Determine the (x, y) coordinate at the center of the cell enclosing the given text.  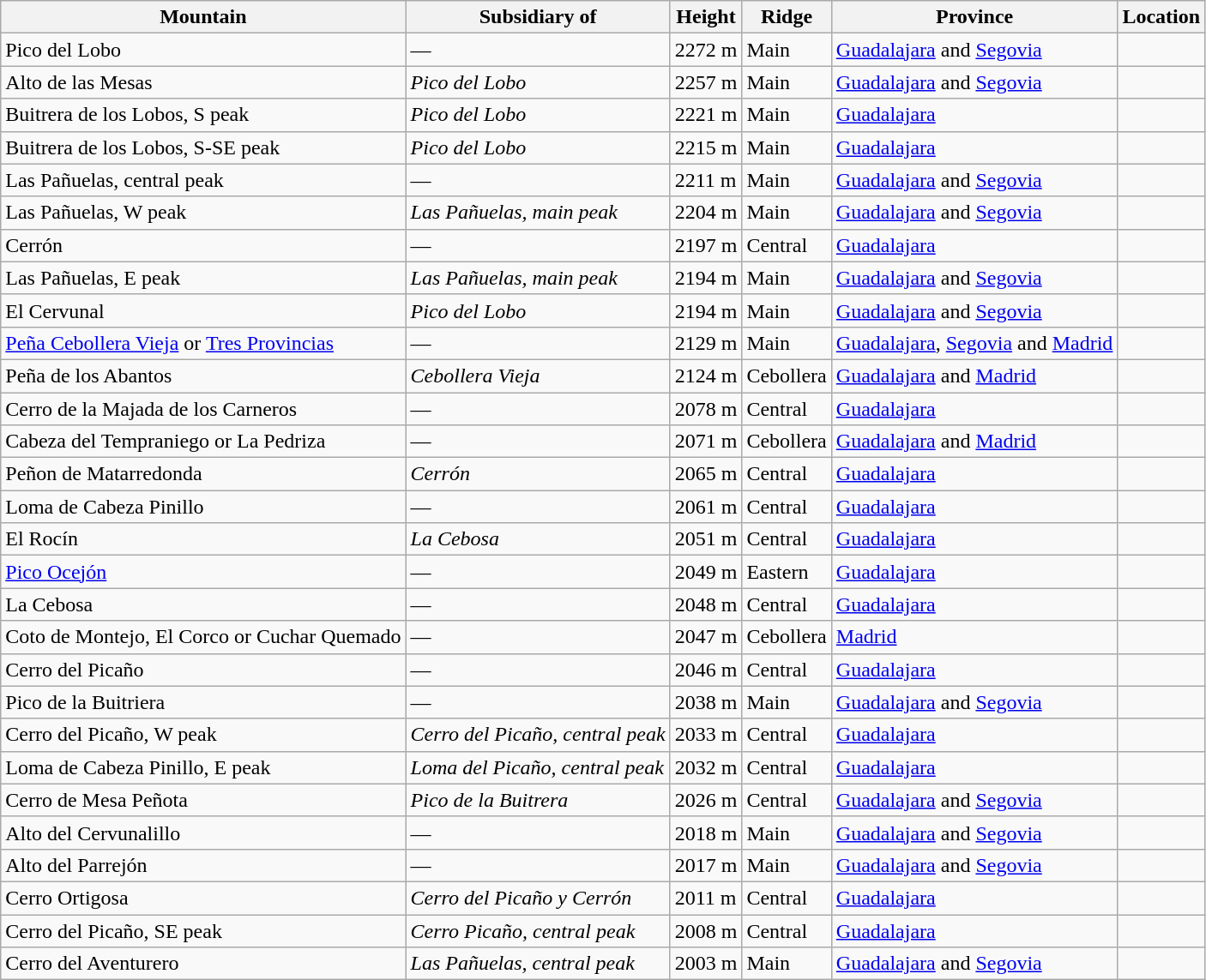
Alto de las Mesas (203, 82)
Buitrera de los Lobos, S peak (203, 115)
Cerro Picaño, central peak (538, 930)
Province (974, 17)
Peña de los Abantos (203, 376)
Location (1161, 17)
2204 m (706, 213)
Peña Cebollera Vieja or Tres Provincias (203, 343)
2257 m (706, 82)
Cebollera Vieja (538, 376)
Pico de la Buitriera (203, 702)
Cerro del Aventurero (203, 964)
2211 m (706, 180)
Cabeza del Tempraniego or La Pedriza (203, 442)
Alto del Cervunalillo (203, 833)
Loma de Cabeza Pinillo (203, 507)
Pico Ocejón (203, 572)
Loma de Cabeza Pinillo, E peak (203, 767)
Cerro del Picaño, central peak (538, 735)
Peñon de Matarredonda (203, 474)
2051 m (706, 539)
Madrid (974, 637)
Las Pañuelas, W peak (203, 213)
2272 m (706, 50)
2038 m (706, 702)
Cerro del Picaño, W peak (203, 735)
El Cervunal (203, 310)
Cerro del Picaño, SE peak (203, 930)
Height (706, 17)
2047 m (706, 637)
Subsidiary of (538, 17)
Cerro del Picaño (203, 670)
Cerro de Mesa Peñota (203, 800)
Cerro Ortigosa (203, 898)
Cerro de la Majada de los Carneros (203, 409)
2018 m (706, 833)
2215 m (706, 147)
Pico de la Buitrera (538, 800)
Guadalajara, Segovia and Madrid (974, 343)
Eastern (787, 572)
Ridge (787, 17)
2061 m (706, 507)
2003 m (706, 964)
Buitrera de los Lobos, S-SE peak (203, 147)
Coto de Montejo, El Corco or Cuchar Quemado (203, 637)
2124 m (706, 376)
2071 m (706, 442)
2129 m (706, 343)
2008 m (706, 930)
Loma del Picaño, central peak (538, 767)
2048 m (706, 604)
2046 m (706, 670)
2011 m (706, 898)
El Rocín (203, 539)
Las Pañuelas, E peak (203, 278)
Cerro del Picaño y Cerrón (538, 898)
2078 m (706, 409)
2221 m (706, 115)
2032 m (706, 767)
2197 m (706, 245)
Mountain (203, 17)
2033 m (706, 735)
2026 m (706, 800)
2049 m (706, 572)
2065 m (706, 474)
2017 m (706, 865)
Alto del Parrejón (203, 865)
